Detect which cell encompasses the target text, then output its (x, y) center coordinate. 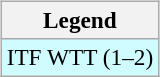
Legend (80, 20)
ITF WTT (1–2) (80, 57)
